Scan for the cell matching the given text and deliver its (X, Y) coordinate at center. 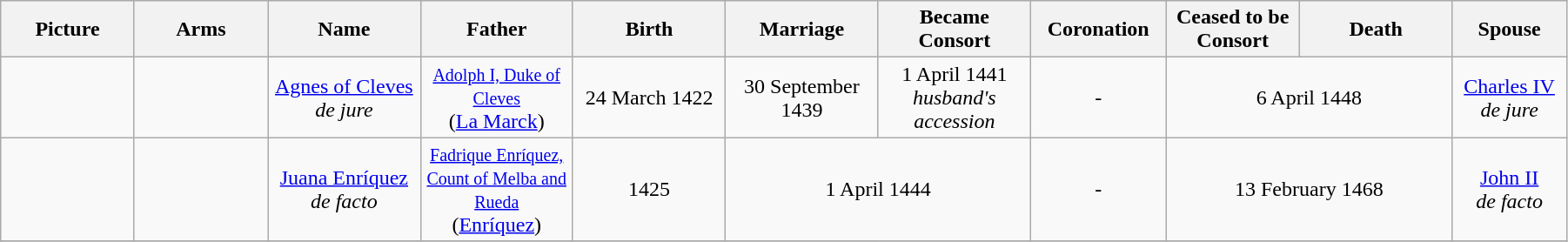
Marriage (802, 30)
13 February 1468 (1309, 190)
Father (496, 30)
Adolph I, Duke of Cleves(La Marck) (496, 97)
Birth (649, 30)
Fadrique Enríquez, Count of Melba and Rueda(Enríquez) (496, 190)
1425 (649, 190)
Agnes of Clevesde jure (345, 97)
Death (1375, 30)
1 April 1444 (879, 190)
30 September 1439 (802, 97)
Juana Enríquezde facto (345, 190)
6 April 1448 (1309, 97)
Arms (200, 30)
John IIde facto (1510, 190)
Charles IVde jure (1510, 97)
24 March 1422 (649, 97)
Ceased to be Consort (1232, 30)
1 April 1441husband's accession (954, 97)
Spouse (1510, 30)
Coronation (1098, 30)
Became Consort (954, 30)
Picture (68, 30)
Name (345, 30)
